Output the [X, Y] coordinate of the center of the cell containing the given text.  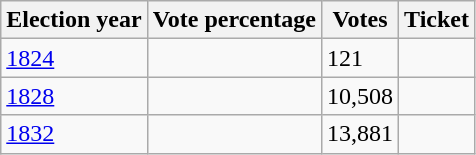
10,508 [360, 96]
121 [360, 58]
1824 [74, 58]
Ticket [437, 20]
Vote percentage [234, 20]
1832 [74, 134]
13,881 [360, 134]
1828 [74, 96]
Election year [74, 20]
Votes [360, 20]
